Return [x, y] of the center of cell containing provided text 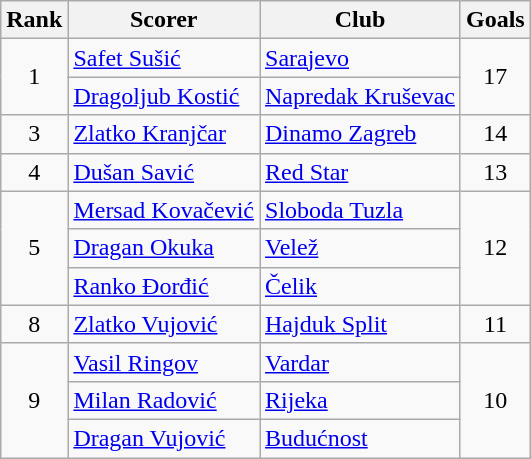
10 [495, 400]
Safet Sušić [164, 58]
11 [495, 324]
Ranko Đorđić [164, 286]
Dragan Vujović [164, 438]
Zlatko Vujović [164, 324]
Goals [495, 20]
12 [495, 248]
Rank [34, 20]
5 [34, 248]
Dušan Savić [164, 172]
Sloboda Tuzla [360, 210]
13 [495, 172]
Rijeka [360, 400]
Scorer [164, 20]
Čelik [360, 286]
9 [34, 400]
Dinamo Zagreb [360, 134]
Budućnost [360, 438]
Zlatko Kranjčar [164, 134]
Sarajevo [360, 58]
Vardar [360, 362]
Dragan Okuka [164, 248]
Club [360, 20]
Milan Radović [164, 400]
Velež [360, 248]
Mersad Kovačević [164, 210]
Vasil Ringov [164, 362]
Hajduk Split [360, 324]
Red Star [360, 172]
14 [495, 134]
17 [495, 77]
3 [34, 134]
4 [34, 172]
Napredak Kruševac [360, 96]
Dragoljub Kostić [164, 96]
1 [34, 77]
8 [34, 324]
